Return the [X, Y] coordinate for the center point of the cell that contains the specified text.  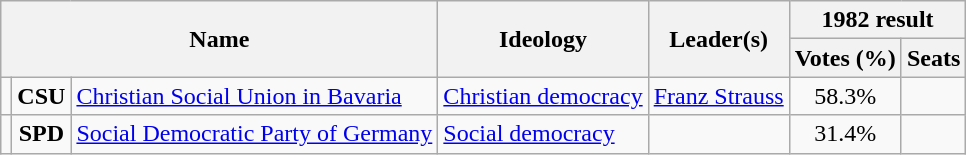
Ideology [543, 39]
1982 result [878, 20]
Social Democratic Party of Germany [254, 134]
Name [220, 39]
Seats [933, 58]
31.4% [845, 134]
Votes (%) [845, 58]
CSU [42, 96]
Christian democracy [543, 96]
Franz Strauss [718, 96]
SPD [42, 134]
Christian Social Union in Bavaria [254, 96]
Social democracy [543, 134]
58.3% [845, 96]
Leader(s) [718, 39]
